Identify which cell holds the provided text, then report its (x, y) central coordinate. 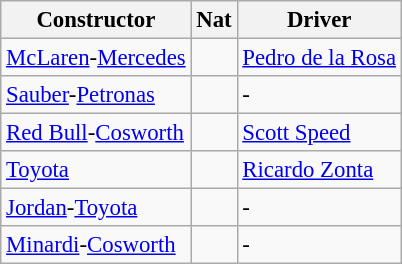
Jordan-Toyota (96, 208)
Red Bull-Cosworth (96, 133)
Pedro de la Rosa (319, 58)
Minardi-Cosworth (96, 245)
Toyota (96, 170)
McLaren-Mercedes (96, 58)
Constructor (96, 20)
Driver (319, 20)
Nat (214, 20)
Sauber-Petronas (96, 95)
Ricardo Zonta (319, 170)
Scott Speed (319, 133)
